Pinpoint the cell where the given text exists, returning its [X, Y] midpoint coordinate. 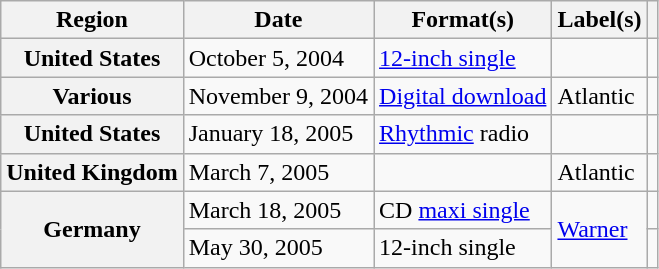
November 9, 2004 [278, 96]
Rhythmic radio [463, 134]
March 7, 2005 [278, 172]
Date [278, 20]
Digital download [463, 96]
Warner [600, 229]
Germany [92, 229]
October 5, 2004 [278, 58]
United Kingdom [92, 172]
May 30, 2005 [278, 248]
March 18, 2005 [278, 210]
Format(s) [463, 20]
Label(s) [600, 20]
Region [92, 20]
Various [92, 96]
CD maxi single [463, 210]
January 18, 2005 [278, 134]
